Return the [X, Y] coordinate for the center point of the cell that contains the specified text.  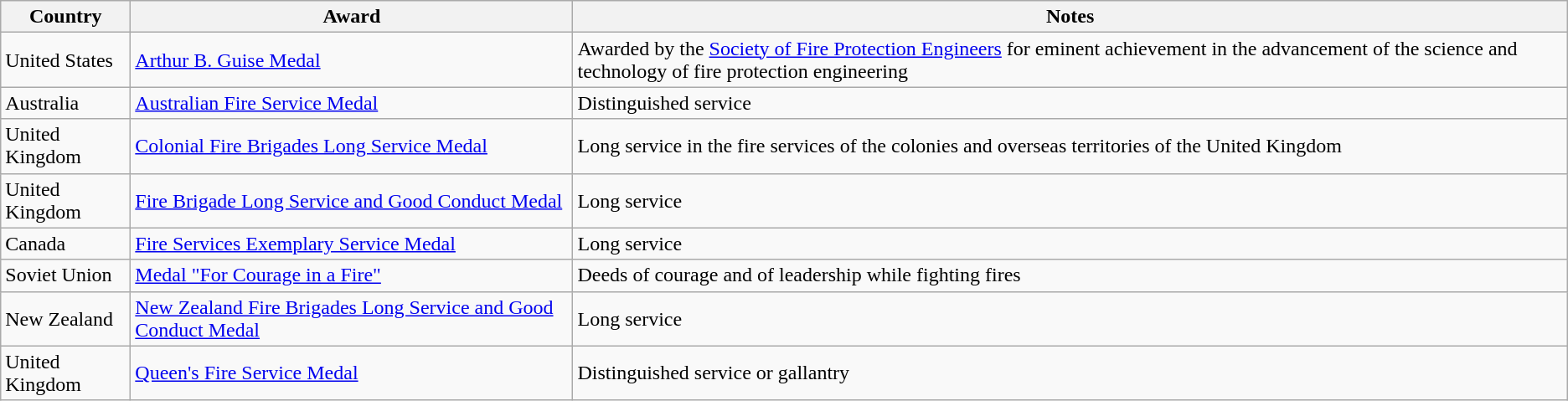
Deeds of courage and of leadership while fighting fires [1070, 275]
Long service in the fire services of the colonies and overseas territories of the United Kingdom [1070, 146]
Medal "For Courage in a Fire" [352, 275]
New Zealand [65, 318]
Colonial Fire Brigades Long Service Medal [352, 146]
Soviet Union [65, 275]
Australian Fire Service Medal [352, 103]
Distinguished service [1070, 103]
Arthur B. Guise Medal [352, 60]
Queen's Fire Service Medal [352, 373]
Australia [65, 103]
Canada [65, 244]
Fire Brigade Long Service and Good Conduct Medal [352, 201]
New Zealand Fire Brigades Long Service and Good Conduct Medal [352, 318]
Fire Services Exemplary Service Medal [352, 244]
United States [65, 60]
Notes [1070, 17]
Award [352, 17]
Country [65, 17]
Distinguished service or gallantry [1070, 373]
